Return (x, y) of the center of cell containing provided text 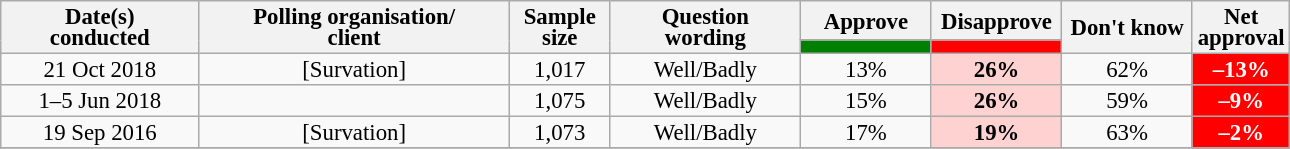
Disapprove (996, 20)
59% (1128, 101)
1,075 (560, 101)
15% (866, 101)
19 Sep 2016 (100, 133)
1–5 Jun 2018 (100, 101)
–9% (1241, 101)
Don't know (1128, 28)
1,017 (560, 70)
13% (866, 70)
Date(s)conducted (100, 28)
1,073 (560, 133)
Polling organisation/client (354, 28)
Questionwording (706, 28)
62% (1128, 70)
Approve (866, 20)
Sample size (560, 28)
–13% (1241, 70)
63% (1128, 133)
21 Oct 2018 (100, 70)
–2% (1241, 133)
Net approval (1241, 28)
19% (996, 133)
17% (866, 133)
